From the cell containing the given text, extract its center point as (X, Y) coordinate. 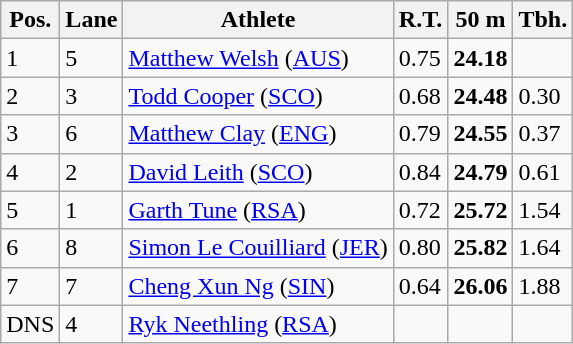
1.64 (543, 248)
24.55 (480, 134)
0.37 (543, 134)
24.79 (480, 172)
50 m (480, 20)
Athlete (258, 20)
0.80 (420, 248)
Ryk Neethling (RSA) (258, 324)
0.75 (420, 58)
24.48 (480, 96)
0.72 (420, 210)
8 (92, 248)
1.54 (543, 210)
David Leith (SCO) (258, 172)
Matthew Clay (ENG) (258, 134)
24.18 (480, 58)
0.84 (420, 172)
Garth Tune (RSA) (258, 210)
0.61 (543, 172)
1.88 (543, 286)
Pos. (30, 20)
0.79 (420, 134)
Cheng Xun Ng (SIN) (258, 286)
DNS (30, 324)
Simon Le Couilliard (JER) (258, 248)
Lane (92, 20)
26.06 (480, 286)
R.T. (420, 20)
0.64 (420, 286)
0.30 (543, 96)
0.68 (420, 96)
25.72 (480, 210)
25.82 (480, 248)
Todd Cooper (SCO) (258, 96)
Tbh. (543, 20)
Matthew Welsh (AUS) (258, 58)
